Output the [x, y] coordinate of the center of the cell containing the given text.  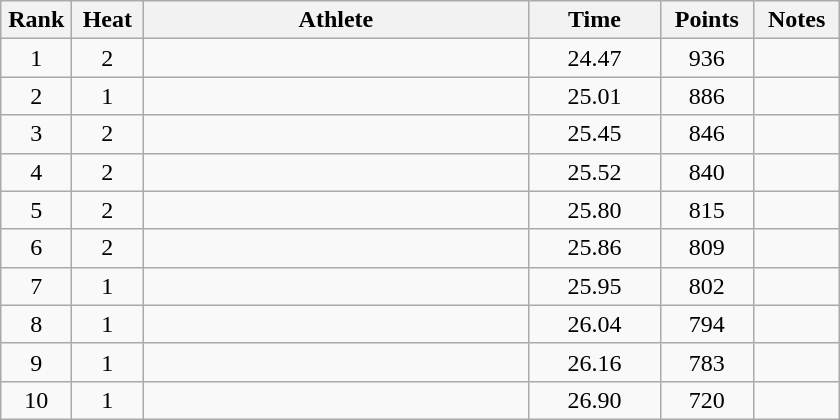
Time [594, 20]
Athlete [336, 20]
840 [707, 172]
25.86 [594, 248]
8 [36, 324]
886 [707, 96]
809 [707, 248]
6 [36, 248]
25.52 [594, 172]
26.04 [594, 324]
7 [36, 286]
25.80 [594, 210]
794 [707, 324]
936 [707, 58]
720 [707, 400]
Notes [797, 20]
26.90 [594, 400]
26.16 [594, 362]
25.45 [594, 134]
5 [36, 210]
Points [707, 20]
24.47 [594, 58]
846 [707, 134]
Rank [36, 20]
9 [36, 362]
25.95 [594, 286]
Heat [108, 20]
25.01 [594, 96]
783 [707, 362]
815 [707, 210]
802 [707, 286]
3 [36, 134]
10 [36, 400]
4 [36, 172]
